Search for the cell housing the specified text and yield its (x, y) center coordinate. 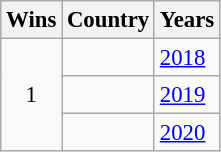
2019 (186, 95)
Country (108, 20)
Wins (32, 20)
Years (186, 20)
2018 (186, 58)
2020 (186, 133)
1 (32, 96)
